Locate the cell with the specified text and output its [X, Y] center coordinate. 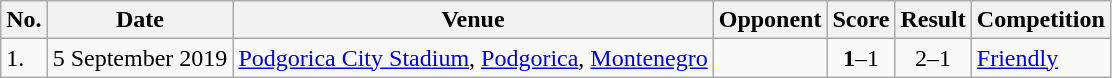
Date [140, 20]
1–1 [861, 58]
Podgorica City Stadium, Podgorica, Montenegro [473, 58]
5 September 2019 [140, 58]
Friendly [1040, 58]
Result [933, 20]
Competition [1040, 20]
Score [861, 20]
Opponent [770, 20]
Venue [473, 20]
No. [24, 20]
2–1 [933, 58]
1. [24, 58]
